Return the (X, Y) coordinate for the center point of the cell that contains the specified text.  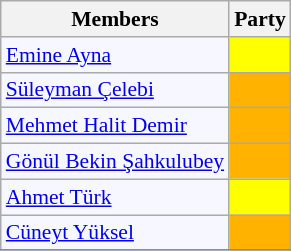
Members (115, 19)
Süleyman Çelebi (115, 90)
Emine Ayna (115, 55)
Party (260, 19)
Cüneyt Yüksel (115, 233)
Ahmet Türk (115, 197)
Mehmet Halit Demir (115, 126)
Gönül Bekin Şahkulubey (115, 162)
